Capture the cell that displays the provided text and extract its (x, y) central coordinate. 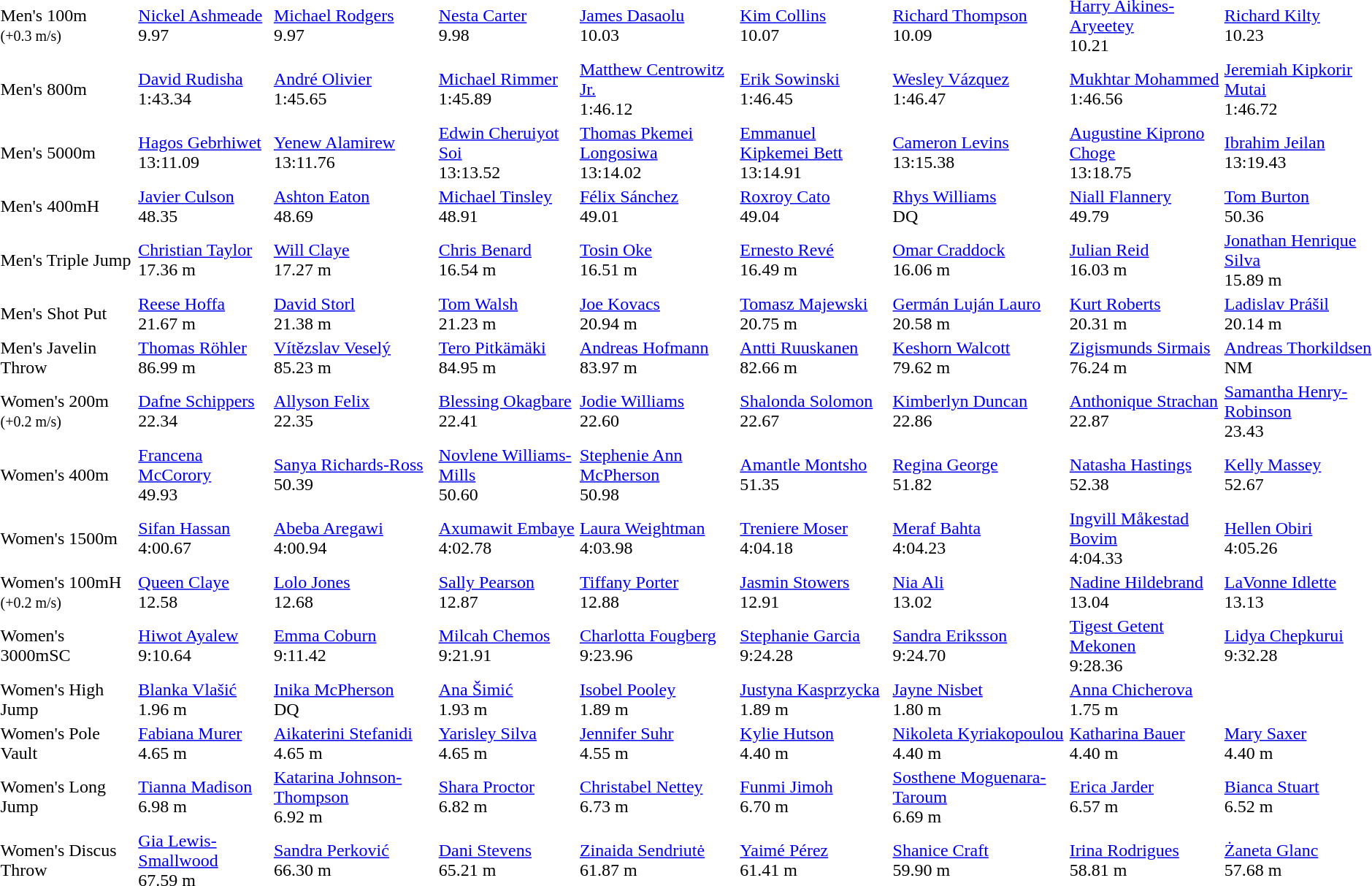
Sally Pearson 12.87 (507, 592)
Niall Flannery 49.79 (1145, 206)
Sifan Hassan 4:00.67 (204, 538)
Shalonda Solomon 22.67 (814, 411)
Tosin Oke 16.51 m (657, 260)
Allyson Felix 22.35 (353, 411)
Reese Hoffa 21.67 m (204, 314)
André Olivier 1:45.65 (353, 89)
Wesley Vázquez 1:46.47 (978, 89)
Amantle Montsho 51.35 (814, 475)
Roxroy Cato 49.04 (814, 206)
Sanya Richards-Ross 50.39 (353, 475)
Andreas Hofmann 83.97 m (657, 358)
Stephanie Garcia 9:24.28 (814, 646)
Augustine Kiprono Choge 13:18.75 (1145, 153)
Tomasz Majewski 20.75 m (814, 314)
Vítězslav Veselý 85.23 m (353, 358)
Jennifer Suhr 4.55 m (657, 744)
Anthonique Strachan 22.87 (1145, 411)
Tiffany Porter 12.88 (657, 592)
Inika McPherson DQ (353, 700)
Aikaterini Stefanidi 4.65 m (353, 744)
Nia Ali 13.02 (978, 592)
Chris Benard 16.54 m (507, 260)
Stephenie Ann McPherson 50.98 (657, 475)
Novlene Williams-Mills 50.60 (507, 475)
Keshorn Walcott 79.62 m (978, 358)
Michael Tinsley 48.91 (507, 206)
Antti Ruuskanen 82.66 m (814, 358)
Isobel Pooley 1.89 m (657, 700)
Joe Kovacs 20.94 m (657, 314)
Jodie Williams 22.60 (657, 411)
Ingvill Måkestad Bovim 4:04.33 (1145, 538)
Ernesto Revé 16.49 m (814, 260)
Zigismunds Sirmais 76.24 m (1145, 358)
Treniere Moser 4:04.18 (814, 538)
Ashton Eaton 48.69 (353, 206)
Lolo Jones 12.68 (353, 592)
Erik Sowinski 1:46.45 (814, 89)
Kimberlyn Duncan 22.86 (978, 411)
Christabel Nettey 6.73 m (657, 797)
Nadine Hildebrand 13.04 (1145, 592)
Kurt Roberts 20.31 m (1145, 314)
Kylie Hutson 4.40 m (814, 744)
Germán Luján Lauro 20.58 m (978, 314)
Jayne Nisbet 1.80 m (978, 700)
Matthew Centrowitz Jr. 1:46.12 (657, 89)
Christian Taylor 17.36 m (204, 260)
Francena McCorory 49.93 (204, 475)
Julian Reid 16.03 m (1145, 260)
Sosthene Moguenara-Taroum 6.69 m (978, 797)
Shara Proctor 6.82 m (507, 797)
David Rudisha 1:43.34 (204, 89)
Queen Claye 12.58 (204, 592)
Regina George 51.82 (978, 475)
Katharina Bauer 4.40 m (1145, 744)
Erica Jarder 6.57 m (1145, 797)
Blessing Okagbare 22.41 (507, 411)
Anna Chicherova 1.75 m (1145, 700)
Fabiana Murer 4.65 m (204, 744)
Thomas Röhler 86.99 m (204, 358)
Edwin Cheruiyot Soi 13:13.52 (507, 153)
Katarina Johnson-Thompson 6.92 m (353, 797)
Mukhtar Mohammed 1:46.56 (1145, 89)
Milcah Chemos 9:21.91 (507, 646)
Justyna Kasprzycka 1.89 m (814, 700)
Sandra Eriksson 9:24.70 (978, 646)
Nikoleta Kyriakopoulou 4.40 m (978, 744)
Hiwot Ayalew 9:10.64 (204, 646)
Jasmin Stowers 12.91 (814, 592)
Natasha Hastings 52.38 (1145, 475)
Tianna Madison 6.98 m (204, 797)
Hagos Gebrhiwet 13:11.09 (204, 153)
Yenew Alamirew 13:11.76 (353, 153)
Tero Pitkämäki 84.95 m (507, 358)
Charlotta Fougberg 9:23.96 (657, 646)
Blanka Vlašić 1.96 m (204, 700)
Yarisley Silva 4.65 m (507, 744)
Will Claye 17.27 m (353, 260)
Omar Craddock 16.06 m (978, 260)
Ana Šimić 1.93 m (507, 700)
Tigest Getent Mekonen 9:28.36 (1145, 646)
Dafne Schippers 22.34 (204, 411)
Thomas Pkemei Longosiwa 13:14.02 (657, 153)
Cameron Levins 13:15.38 (978, 153)
Funmi Jimoh 6.70 m (814, 797)
Abeba Aregawi 4:00.94 (353, 538)
Meraf Bahta 4:04.23 (978, 538)
Emmanuel Kipkemei Bett 13:14.91 (814, 153)
Michael Rimmer 1:45.89 (507, 89)
Félix Sánchez 49.01 (657, 206)
Tom Walsh 21.23 m (507, 314)
Javier Culson 48.35 (204, 206)
David Storl 21.38 m (353, 314)
Emma Coburn 9:11.42 (353, 646)
Axumawit Embaye 4:02.78 (507, 538)
Rhys Williams DQ (978, 206)
Laura Weightman 4:03.98 (657, 538)
